Return the (X, Y) coordinate for the center point of the cell that contains the specified text.  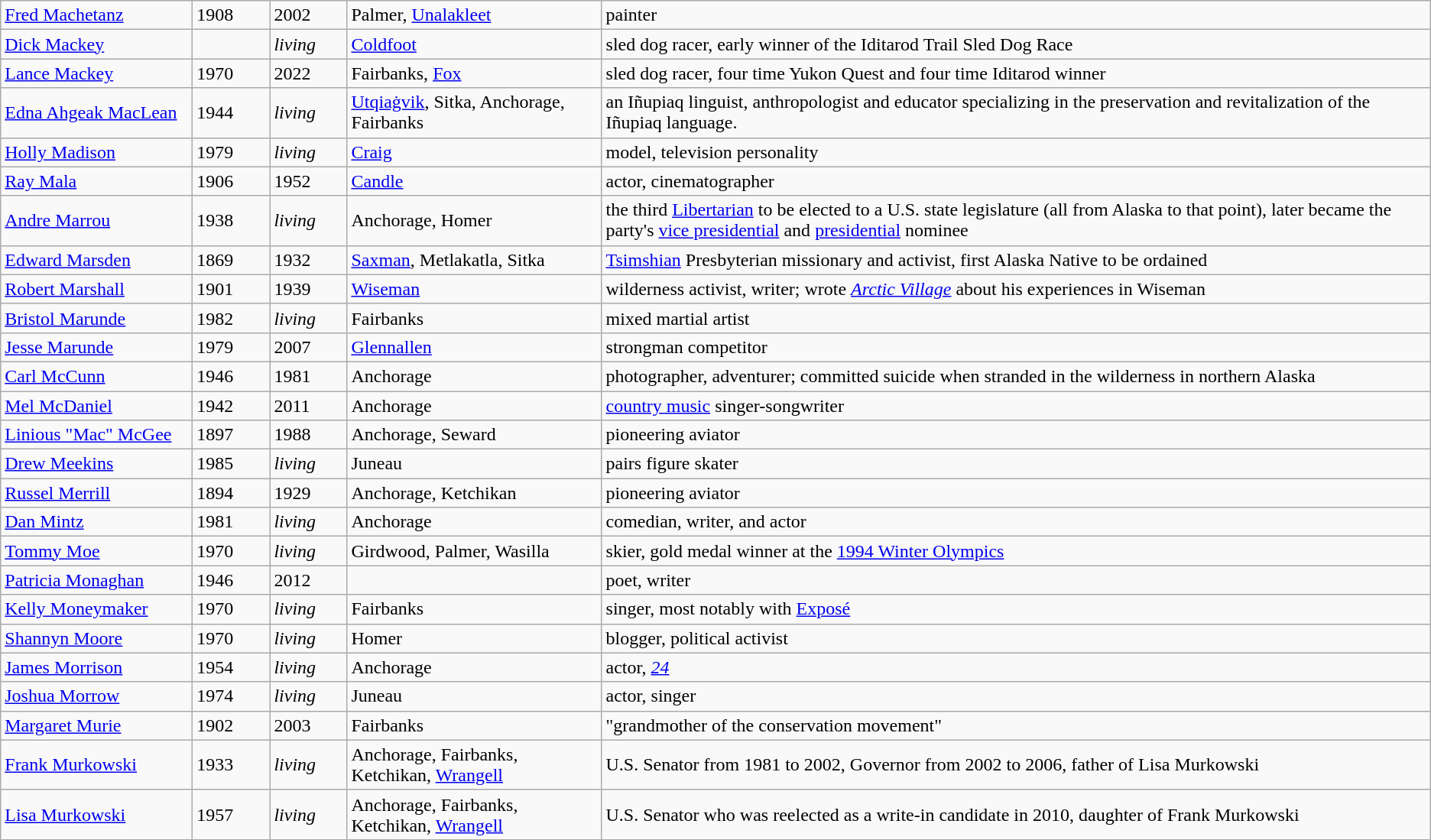
Carl McCunn (96, 376)
Anchorage, Homer (474, 220)
2011 (309, 406)
blogger, political activist (1016, 638)
actor, cinematographer (1016, 181)
Linious "Mac" McGee (96, 435)
Edna Ahgeak MacLean (96, 113)
Anchorage, Ketchikan (474, 493)
U.S. Senator from 1981 to 2002, Governor from 2002 to 2006, father of Lisa Murkowski (1016, 764)
Jesse Marunde (96, 347)
1897 (231, 435)
U.S. Senator who was reelected as a write-in candidate in 2010, daughter of Frank Murkowski (1016, 815)
Ray Mala (96, 181)
Bristol Marunde (96, 318)
Dick Mackey (96, 44)
skier, gold medal winner at the 1994 Winter Olympics (1016, 551)
1906 (231, 181)
painter (1016, 15)
poet, writer (1016, 580)
1942 (231, 406)
Frank Murkowski (96, 764)
Lance Mackey (96, 73)
1869 (231, 260)
1902 (231, 725)
wilderness activist, writer; wrote Arctic Village about his experiences in Wiseman (1016, 289)
Edward Marsden (96, 260)
2007 (309, 347)
Robert Marshall (96, 289)
1982 (231, 318)
photographer, adventurer; committed suicide when stranded in the wilderness in northern Alaska (1016, 376)
sled dog racer, four time Yukon Quest and four time Iditarod winner (1016, 73)
1944 (231, 113)
Holly Madison (96, 152)
Tsimshian Presbyterian missionary and activist, first Alaska Native to be ordained (1016, 260)
Drew Meekins (96, 464)
2003 (309, 725)
Patricia Monaghan (96, 580)
1908 (231, 15)
Candle (474, 181)
model, television personality (1016, 152)
sled dog racer, early winner of the Iditarod Trail Sled Dog Race (1016, 44)
singer, most notably with Exposé (1016, 609)
2022 (309, 73)
country music singer-songwriter (1016, 406)
an Iñupiaq linguist, anthropologist and educator specializing in the preservation and revitalization of the Iñupiaq language. (1016, 113)
1952 (309, 181)
pairs figure skater (1016, 464)
1932 (309, 260)
1939 (309, 289)
2012 (309, 580)
2002 (309, 15)
1929 (309, 493)
Palmer, Unalakleet (474, 15)
mixed martial artist (1016, 318)
Fred Machetanz (96, 15)
Fairbanks, Fox (474, 73)
Lisa Murkowski (96, 815)
Tommy Moe (96, 551)
"grandmother of the conservation movement" (1016, 725)
actor, 24 (1016, 667)
Girdwood, Palmer, Wasilla (474, 551)
comedian, writer, and actor (1016, 522)
Andre Marrou (96, 220)
1894 (231, 493)
1985 (231, 464)
1901 (231, 289)
Russel Merrill (96, 493)
1954 (231, 667)
Mel McDaniel (96, 406)
James Morrison (96, 667)
Utqiaġvik, Sitka, Anchorage, Fairbanks (474, 113)
Kelly Moneymaker (96, 609)
1974 (231, 696)
Shannyn Moore (96, 638)
1957 (231, 815)
strongman competitor (1016, 347)
1933 (231, 764)
Margaret Murie (96, 725)
Glennallen (474, 347)
1988 (309, 435)
Homer (474, 638)
Coldfoot (474, 44)
Dan Mintz (96, 522)
Anchorage, Seward (474, 435)
Saxman, Metlakatla, Sitka (474, 260)
Wiseman (474, 289)
Joshua Morrow (96, 696)
Craig (474, 152)
1938 (231, 220)
actor, singer (1016, 696)
